Pinpoint the cell where the given text exists, returning its (X, Y) midpoint coordinate. 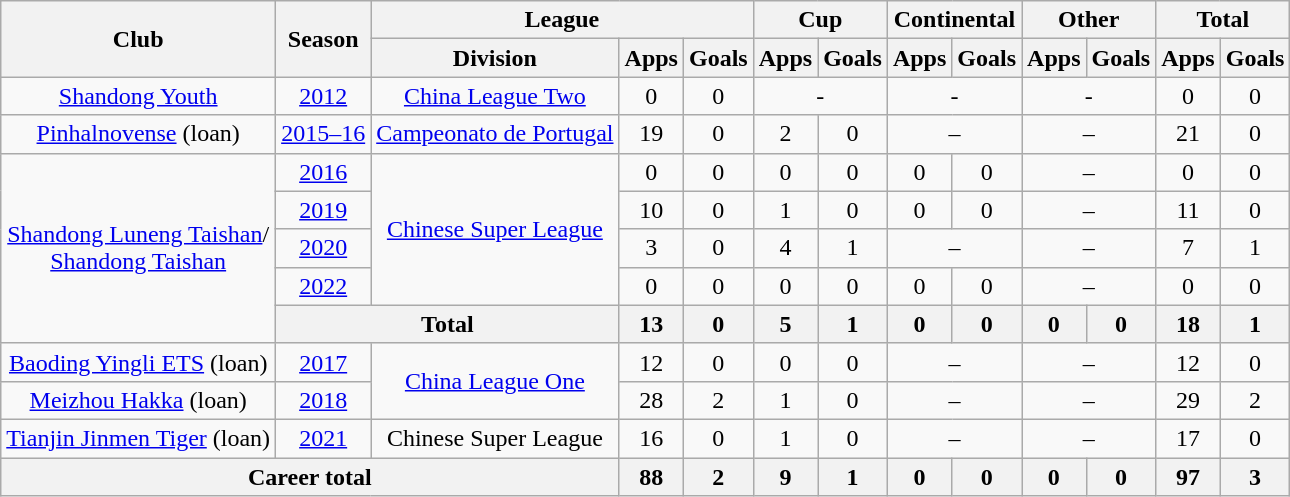
16 (651, 438)
21 (1188, 134)
29 (1188, 400)
Campeonato de Portugal (495, 134)
2022 (324, 286)
Shandong Youth (138, 96)
4 (785, 248)
2019 (324, 210)
2016 (324, 172)
7 (1188, 248)
League (562, 20)
97 (1188, 477)
18 (1188, 324)
Cup (820, 20)
2020 (324, 248)
Division (495, 58)
Meizhou Hakka (loan) (138, 400)
2012 (324, 96)
9 (785, 477)
China League One (495, 381)
88 (651, 477)
Club (138, 39)
10 (651, 210)
2017 (324, 362)
19 (651, 134)
2021 (324, 438)
Tianjin Jinmen Tiger (loan) (138, 438)
17 (1188, 438)
Other (1089, 20)
11 (1188, 210)
Career total (310, 477)
Baoding Yingli ETS (loan) (138, 362)
China League Two (495, 96)
13 (651, 324)
28 (651, 400)
Continental (954, 20)
Season (324, 39)
Pinhalnovense (loan) (138, 134)
Shandong Luneng Taishan/Shandong Taishan (138, 248)
2015–16 (324, 134)
5 (785, 324)
2018 (324, 400)
